Detect which cell encompasses the target text, then output its [x, y] center coordinate. 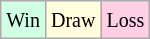
Draw [72, 20]
Loss [126, 20]
Win [24, 20]
